Determine the [X, Y] coordinate at the center of the cell enclosing the given text.  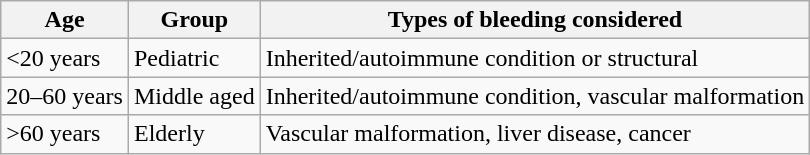
Inherited/autoimmune condition or structural [535, 58]
Types of bleeding considered [535, 20]
Vascular malformation, liver disease, cancer [535, 134]
Elderly [194, 134]
Group [194, 20]
Inherited/autoimmune condition, vascular malformation [535, 96]
<20 years [65, 58]
20–60 years [65, 96]
Middle aged [194, 96]
Pediatric [194, 58]
Age [65, 20]
>60 years [65, 134]
